Return the [x, y] coordinate for the center point of the cell that contains the specified text.  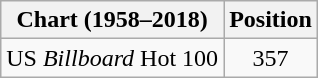
Chart (1958–2018) [112, 20]
US Billboard Hot 100 [112, 58]
357 [271, 58]
Position [271, 20]
